Return (x, y) of the center of cell containing provided text 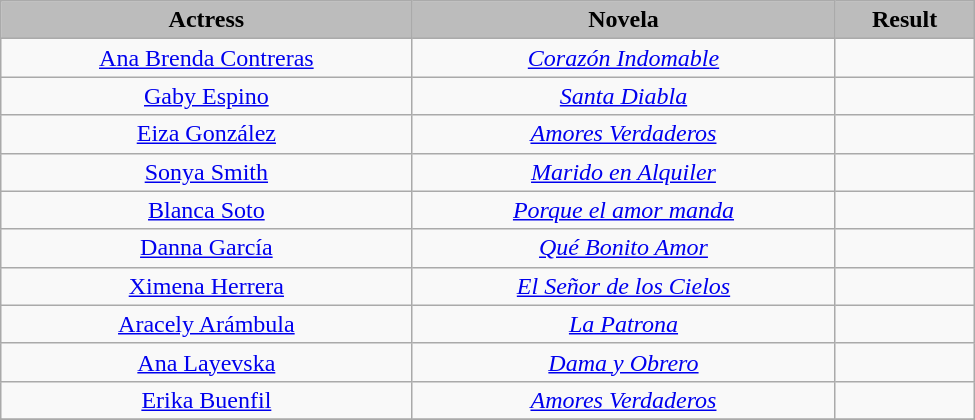
Santa Diabla (624, 96)
Danna García (206, 248)
El Señor de los Cielos (624, 286)
Ana Brenda Contreras (206, 58)
Ana Layevska (206, 362)
Actress (206, 20)
Novela (624, 20)
Aracely Arámbula (206, 324)
Marido en Alquiler (624, 172)
Gaby Espino (206, 96)
Sonya Smith (206, 172)
Corazón Indomable (624, 58)
Erika Buenfil (206, 400)
Qué Bonito Amor (624, 248)
Blanca Soto (206, 210)
Ximena Herrera (206, 286)
Result (904, 20)
Dama y Obrero (624, 362)
Eiza González (206, 134)
Porque el amor manda (624, 210)
La Patrona (624, 324)
